For the text-containing cell, return its midpoint in (x, y) coordinate format. 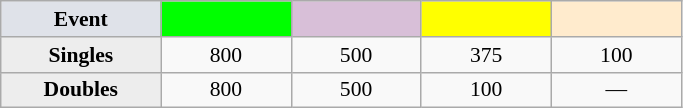
Event (81, 19)
— (616, 90)
Doubles (81, 90)
Singles (81, 55)
375 (486, 55)
